Capture the cell that displays the provided text and extract its (x, y) central coordinate. 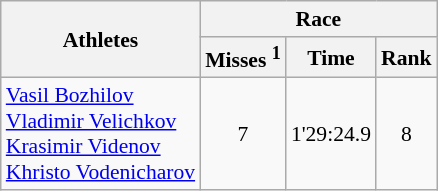
Athletes (100, 40)
Misses 1 (243, 58)
1'29:24.9 (331, 134)
Vasil BozhilovVladimir VelichkovKrasimir VidenovKhristo Vodenicharov (100, 134)
Time (331, 58)
7 (243, 134)
8 (406, 134)
Rank (406, 58)
Race (318, 19)
